From the cell containing the given text, extract its center point as (X, Y) coordinate. 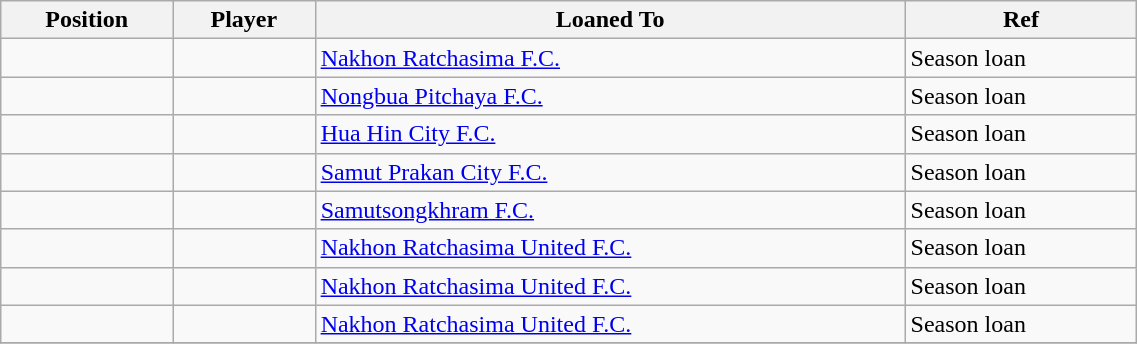
Loaned To (610, 20)
Player (244, 20)
Samutsongkhram F.C. (610, 210)
Position (87, 20)
Ref (1021, 20)
Samut Prakan City F.C. (610, 172)
Nongbua Pitchaya F.C. (610, 96)
Nakhon Ratchasima F.C. (610, 58)
Hua Hin City F.C. (610, 134)
